From the cell containing the given text, extract its center point as (X, Y) coordinate. 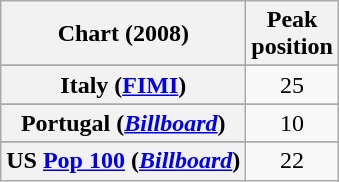
US Pop 100 (Billboard) (124, 161)
25 (292, 85)
22 (292, 161)
Portugal (Billboard) (124, 123)
Italy (FIMI) (124, 85)
Chart (2008) (124, 34)
10 (292, 123)
Peakposition (292, 34)
